Determine the (X, Y) coordinate at the center of the cell enclosing the given text.  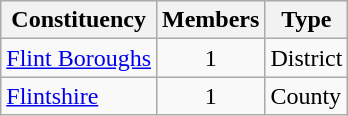
Flint Boroughs (79, 58)
District (306, 58)
County (306, 96)
Constituency (79, 20)
Flintshire (79, 96)
Type (306, 20)
Members (211, 20)
